Return the (x, y) coordinate for the center point of the cell that contains the specified text.  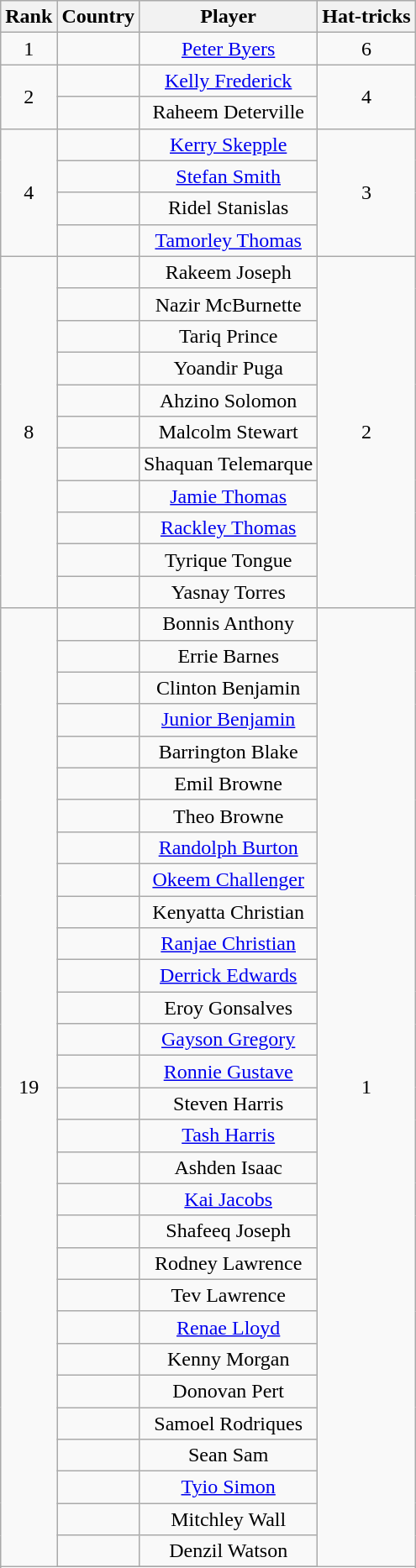
Mitchley Wall (229, 1519)
Player (229, 17)
Clinton Benjamin (229, 688)
Jamie Thomas (229, 496)
Okeem Challenger (229, 879)
Sean Sam (229, 1455)
Kerry Skepple (229, 144)
Denzil Watson (229, 1551)
Emil Browne (229, 784)
Tariq Prince (229, 336)
Eroy Gonsalves (229, 1008)
Donovan Pert (229, 1391)
8 (29, 432)
Ridel Stanislas (229, 208)
3 (366, 192)
Tev Lawrence (229, 1295)
Kelly Frederick (229, 81)
Gayson Gregory (229, 1040)
Ronnie Gustave (229, 1072)
Steven Harris (229, 1104)
19 (29, 1088)
6 (366, 49)
Country (98, 17)
Ranjae Christian (229, 944)
Rackley Thomas (229, 528)
Nazir McBurnette (229, 304)
Tash Harris (229, 1135)
Derrick Edwards (229, 976)
Shaquan Telemarque (229, 464)
Stefan Smith (229, 176)
Randolph Burton (229, 847)
Junior Benjamin (229, 720)
Yasnay Torres (229, 592)
Rakeem Joseph (229, 272)
Peter Byers (229, 49)
Tyio Simon (229, 1487)
Bonnis Anthony (229, 624)
Rodney Lawrence (229, 1263)
Renae Lloyd (229, 1327)
Hat-tricks (366, 17)
Shafeeq Joseph (229, 1231)
Errie Barnes (229, 656)
Tyrique Tongue (229, 560)
Yoandir Puga (229, 368)
Kenny Morgan (229, 1359)
Malcolm Stewart (229, 433)
Raheem Deterville (229, 113)
Rank (29, 17)
Ashden Isaac (229, 1167)
Kai Jacobs (229, 1199)
Tamorley Thomas (229, 240)
Samoel Rodriques (229, 1424)
Ahzino Solomon (229, 401)
Barrington Blake (229, 752)
Theo Browne (229, 815)
Kenyatta Christian (229, 911)
